Detect which cell encompasses the target text, then output its [x, y] center coordinate. 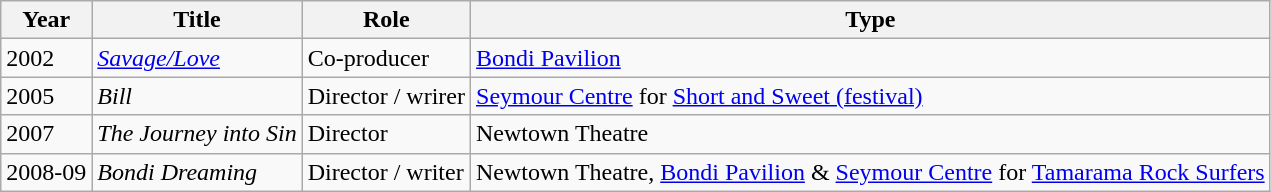
Director / writer [386, 172]
Savage/Love [197, 58]
2002 [46, 58]
Title [197, 20]
2008-09 [46, 172]
Role [386, 20]
Bondi Pavilion [871, 58]
Director [386, 134]
Type [871, 20]
Year [46, 20]
Bondi Dreaming [197, 172]
Newtown Theatre [871, 134]
Bill [197, 96]
The Journey into Sin [197, 134]
Seymour Centre for Short and Sweet (festival) [871, 96]
Co-producer [386, 58]
2007 [46, 134]
Newtown Theatre, Bondi Pavilion & Seymour Centre for Tamarama Rock Surfers [871, 172]
2005 [46, 96]
Director / wrirer [386, 96]
